Find where the given text appears and provide that cell's center as [X, Y] coordinate. 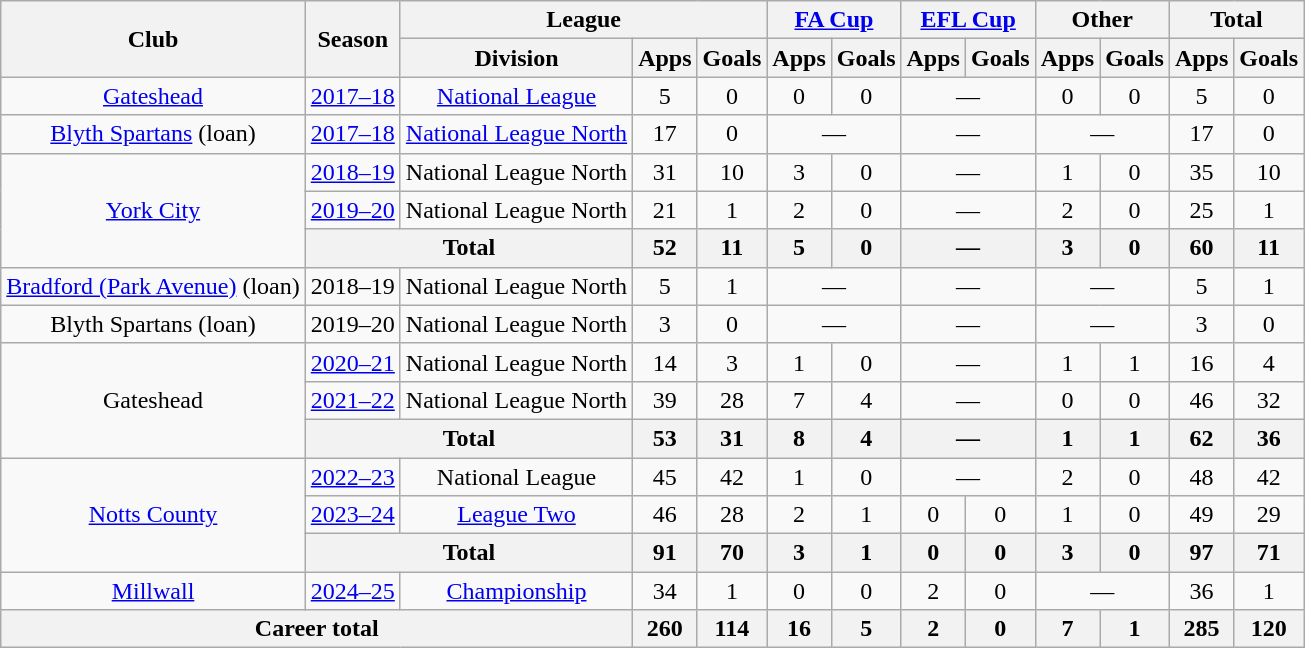
League Two [516, 515]
21 [665, 210]
53 [665, 438]
285 [1201, 629]
39 [665, 400]
2022–23 [352, 477]
Division [516, 58]
Millwall [154, 591]
71 [1269, 553]
2023–24 [352, 515]
Notts County [154, 515]
2024–25 [352, 591]
49 [1201, 515]
FA Cup [834, 20]
2020–21 [352, 362]
97 [1201, 553]
48 [1201, 477]
120 [1269, 629]
Other [1102, 20]
14 [665, 362]
60 [1201, 248]
70 [732, 553]
Club [154, 39]
35 [1201, 172]
29 [1269, 515]
Season [352, 39]
York City [154, 210]
25 [1201, 210]
Championship [516, 591]
260 [665, 629]
114 [732, 629]
45 [665, 477]
Bradford (Park Avenue) (loan) [154, 286]
EFL Cup [968, 20]
League [583, 20]
62 [1201, 438]
34 [665, 591]
52 [665, 248]
Career total [317, 629]
91 [665, 553]
8 [799, 438]
32 [1269, 400]
2021–22 [352, 400]
